Find where the given text appears and provide that cell's center as [X, Y] coordinate. 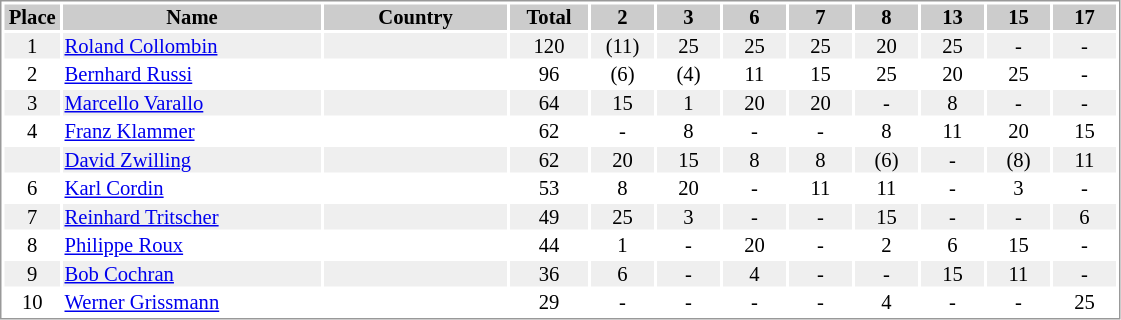
Roland Collombin [192, 46]
120 [549, 46]
64 [549, 103]
Total [549, 17]
Philippe Roux [192, 245]
53 [549, 189]
Reinhard Tritscher [192, 217]
Werner Grissmann [192, 303]
96 [549, 75]
17 [1084, 17]
36 [549, 274]
David Zwilling [192, 160]
49 [549, 217]
(8) [1018, 160]
Bob Cochran [192, 274]
(11) [622, 46]
10 [32, 303]
Franz Klammer [192, 131]
44 [549, 245]
Karl Cordin [192, 189]
Marcello Varallo [192, 103]
9 [32, 274]
29 [549, 303]
Bernhard Russi [192, 75]
Country [416, 17]
13 [952, 17]
Name [192, 17]
(4) [688, 75]
Place [32, 17]
